Detect which cell encompasses the target text, then output its [X, Y] center coordinate. 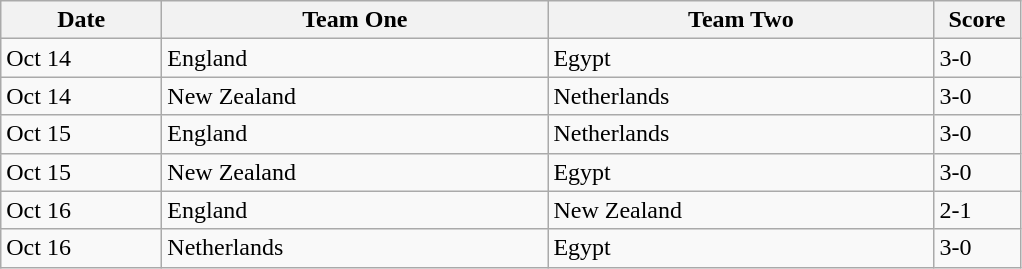
2-1 [977, 210]
Date [82, 20]
Score [977, 20]
Team Two [741, 20]
Team One [355, 20]
